Search for the cell housing the specified text and yield its [X, Y] center coordinate. 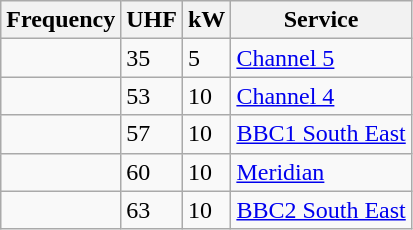
UHF [152, 20]
53 [152, 96]
Channel 5 [321, 58]
57 [152, 134]
BBC2 South East [321, 210]
Service [321, 20]
63 [152, 210]
Meridian [321, 172]
kW [206, 20]
60 [152, 172]
Channel 4 [321, 96]
5 [206, 58]
BBC1 South East [321, 134]
35 [152, 58]
Frequency [61, 20]
